Return the (x, y) coordinate for the center point of the cell that contains the specified text.  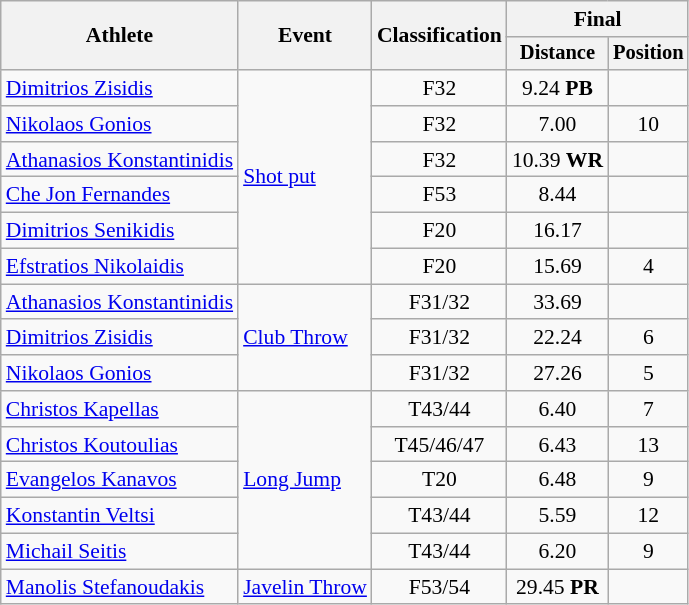
6 (648, 338)
33.69 (558, 302)
Long Jump (305, 480)
Manolis Stefanoudakis (120, 587)
6.20 (558, 552)
Che Jon Fernandes (120, 195)
Final (598, 19)
6.48 (558, 480)
22.24 (558, 338)
Classification (440, 36)
6.43 (558, 445)
10 (648, 124)
Shot put (305, 177)
F53 (440, 195)
Distance (558, 54)
7.00 (558, 124)
12 (648, 516)
5 (648, 373)
13 (648, 445)
Evangelos Kanavos (120, 480)
6.40 (558, 409)
16.17 (558, 231)
15.69 (558, 267)
4 (648, 267)
Athlete (120, 36)
7 (648, 409)
T20 (440, 480)
T45/46/47 (440, 445)
Christos Koutoulias (120, 445)
Michail Seitis (120, 552)
10.39 WR (558, 160)
Dimitrios Senikidis (120, 231)
Konstantin Veltsi (120, 516)
Event (305, 36)
5.59 (558, 516)
27.26 (558, 373)
Javelin Throw (305, 587)
29.45 PR (558, 587)
9.24 PB (558, 88)
Club Throw (305, 338)
F53/54 (440, 587)
Position (648, 54)
Christos Kapellas (120, 409)
8.44 (558, 195)
Efstratios Nikolaidis (120, 267)
